Identify which cell holds the provided text, then report its [x, y] central coordinate. 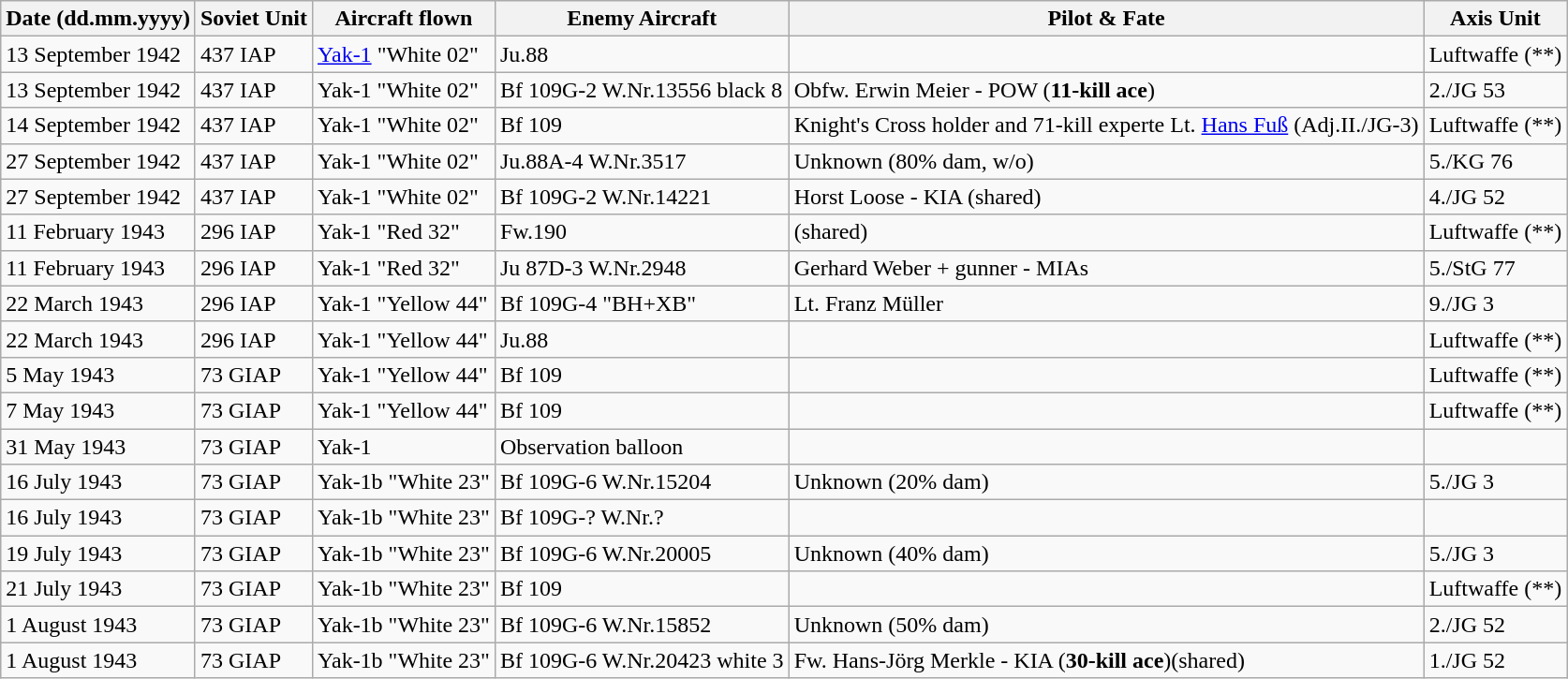
Ju.88A-4 W.Nr.3517 [642, 161]
5./KG 76 [1495, 161]
5./StG 77 [1495, 268]
Lt. Franz Müller [1106, 303]
Knight's Cross holder and 71-kill experte Lt. Hans Fuß (Adj.II./JG-3) [1106, 125]
Observation balloon [642, 447]
Bf 109G-2 W.Nr.14221 [642, 197]
Unknown (20% dam) [1106, 482]
Unknown (40% dam) [1106, 554]
Soviet Unit [253, 19]
21 July 1943 [98, 589]
31 May 1943 [98, 447]
Ju 87D-3 W.Nr.2948 [642, 268]
Date (dd.mm.yyyy) [98, 19]
Bf 109G-6 W.Nr.15204 [642, 482]
7 May 1943 [98, 410]
Unknown (50% dam) [1106, 625]
19 July 1943 [98, 554]
Horst Loose - KIA (shared) [1106, 197]
Aircraft flown [405, 19]
Gerhard Weber + gunner - MIAs [1106, 268]
Enemy Aircraft [642, 19]
Bf 109G-2 W.Nr.13556 black 8 [642, 90]
2./JG 52 [1495, 625]
Bf 109G-6 W.Nr.20423 white 3 [642, 660]
4./JG 52 [1495, 197]
Bf 109G-? W.Nr.? [642, 518]
Bf 109G-6 W.Nr.20005 [642, 554]
1./JG 52 [1495, 660]
5 May 1943 [98, 375]
Yak-1 [405, 447]
(shared) [1106, 232]
14 September 1942 [98, 125]
Unknown (80% dam, w/o) [1106, 161]
Axis Unit [1495, 19]
9./JG 3 [1495, 303]
Pilot & Fate [1106, 19]
Fw. Hans-Jörg Merkle - KIA (30-kill ace)(shared) [1106, 660]
Bf 109G-4 "BH+XB" [642, 303]
Bf 109G-6 W.Nr.15852 [642, 625]
2./JG 53 [1495, 90]
Fw.190 [642, 232]
Obfw. Erwin Meier - POW (11-kill ace) [1106, 90]
